Detect which cell encompasses the target text, then output its (x, y) center coordinate. 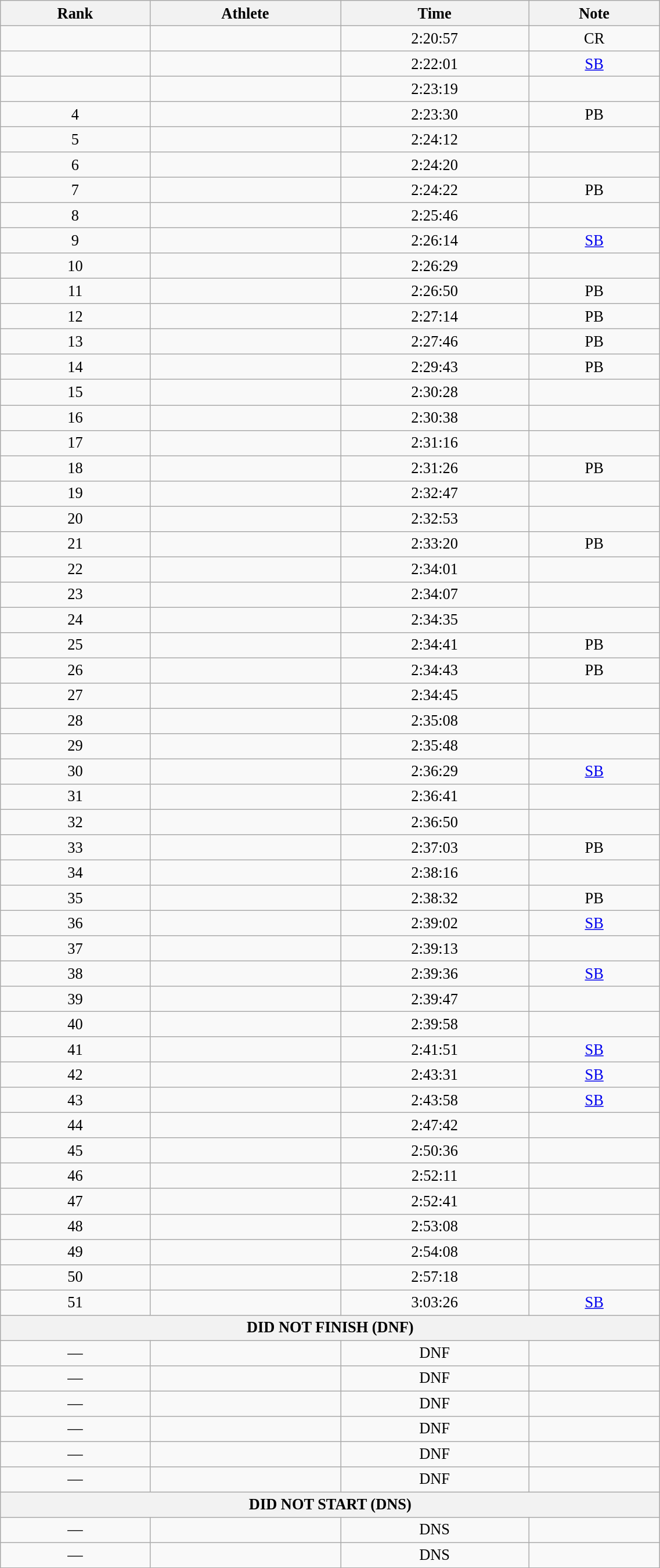
20 (75, 518)
2:39:58 (435, 1024)
4 (75, 114)
2:57:18 (435, 1277)
2:34:01 (435, 569)
Time (435, 13)
2:34:45 (435, 695)
2:38:16 (435, 873)
26 (75, 671)
36 (75, 923)
2:24:20 (435, 165)
2:41:51 (435, 1050)
2:27:46 (435, 341)
28 (75, 721)
32 (75, 822)
2:39:02 (435, 923)
2:50:36 (435, 1151)
39 (75, 999)
2:34:35 (435, 619)
2:47:42 (435, 1125)
2:54:08 (435, 1252)
17 (75, 443)
15 (75, 392)
37 (75, 949)
30 (75, 772)
9 (75, 240)
22 (75, 569)
27 (75, 695)
50 (75, 1277)
13 (75, 341)
46 (75, 1176)
2:34:07 (435, 594)
2:20:57 (435, 38)
42 (75, 1075)
2:39:47 (435, 999)
34 (75, 873)
45 (75, 1151)
2:32:53 (435, 518)
2:22:01 (435, 63)
2:39:13 (435, 949)
2:39:36 (435, 974)
49 (75, 1252)
2:30:38 (435, 417)
2:53:08 (435, 1227)
35 (75, 897)
2:34:41 (435, 645)
2:33:20 (435, 544)
18 (75, 468)
CR (594, 38)
Athlete (245, 13)
2:36:29 (435, 772)
Note (594, 13)
2:38:32 (435, 897)
12 (75, 316)
8 (75, 215)
2:26:14 (435, 240)
2:43:31 (435, 1075)
47 (75, 1201)
2:29:43 (435, 367)
51 (75, 1302)
2:24:22 (435, 190)
24 (75, 619)
10 (75, 266)
2:35:08 (435, 721)
38 (75, 974)
11 (75, 291)
2:24:12 (435, 139)
7 (75, 190)
2:35:48 (435, 746)
31 (75, 796)
2:26:50 (435, 291)
2:36:41 (435, 796)
DID NOT FINISH (DNF) (330, 1328)
2:31:16 (435, 443)
2:37:03 (435, 847)
2:32:47 (435, 493)
19 (75, 493)
2:30:28 (435, 392)
2:23:30 (435, 114)
40 (75, 1024)
2:34:43 (435, 671)
43 (75, 1100)
2:27:14 (435, 316)
14 (75, 367)
2:36:50 (435, 822)
6 (75, 165)
23 (75, 594)
2:43:58 (435, 1100)
2:52:41 (435, 1201)
21 (75, 544)
48 (75, 1227)
2:31:26 (435, 468)
3:03:26 (435, 1302)
25 (75, 645)
16 (75, 417)
29 (75, 746)
Rank (75, 13)
33 (75, 847)
DID NOT START (DNS) (330, 1505)
2:26:29 (435, 266)
5 (75, 139)
2:52:11 (435, 1176)
2:25:46 (435, 215)
2:23:19 (435, 89)
41 (75, 1050)
44 (75, 1125)
